Search for the cell housing the specified text and yield its (X, Y) center coordinate. 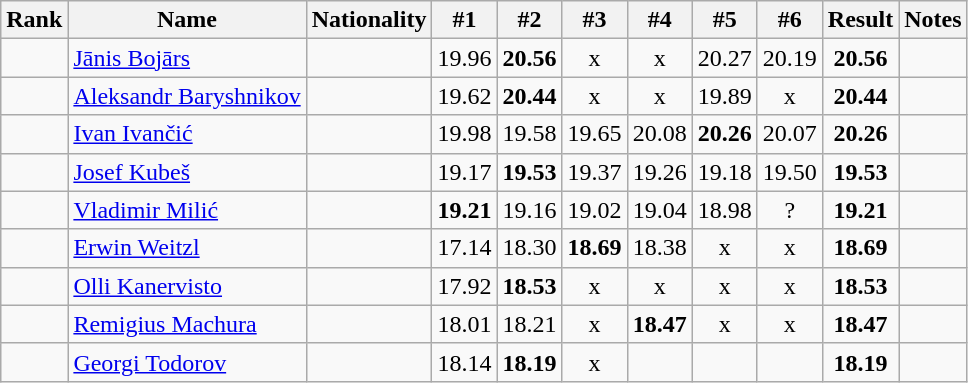
17.92 (464, 286)
18.01 (464, 324)
19.02 (594, 210)
18.21 (530, 324)
Georgi Todorov (187, 362)
#2 (530, 20)
#4 (660, 20)
Olli Kanervisto (187, 286)
20.27 (724, 58)
20.08 (660, 134)
Name (187, 20)
19.18 (724, 172)
Rank (34, 20)
Josef Kubeš (187, 172)
19.17 (464, 172)
#3 (594, 20)
Aleksandr Baryshnikov (187, 96)
19.16 (530, 210)
18.30 (530, 248)
19.37 (594, 172)
19.89 (724, 96)
Remigius Machura (187, 324)
20.19 (790, 58)
Erwin Weitzl (187, 248)
19.65 (594, 134)
Notes (933, 20)
#1 (464, 20)
19.96 (464, 58)
17.14 (464, 248)
19.58 (530, 134)
19.04 (660, 210)
? (790, 210)
19.62 (464, 96)
18.38 (660, 248)
19.50 (790, 172)
19.26 (660, 172)
20.07 (790, 134)
#6 (790, 20)
#5 (724, 20)
Result (860, 20)
19.98 (464, 134)
Vladimir Milić (187, 210)
18.98 (724, 210)
Ivan Ivančić (187, 134)
18.14 (464, 362)
Jānis Bojārs (187, 58)
Nationality (369, 20)
